Capture the cell that displays the provided text and extract its [X, Y] central coordinate. 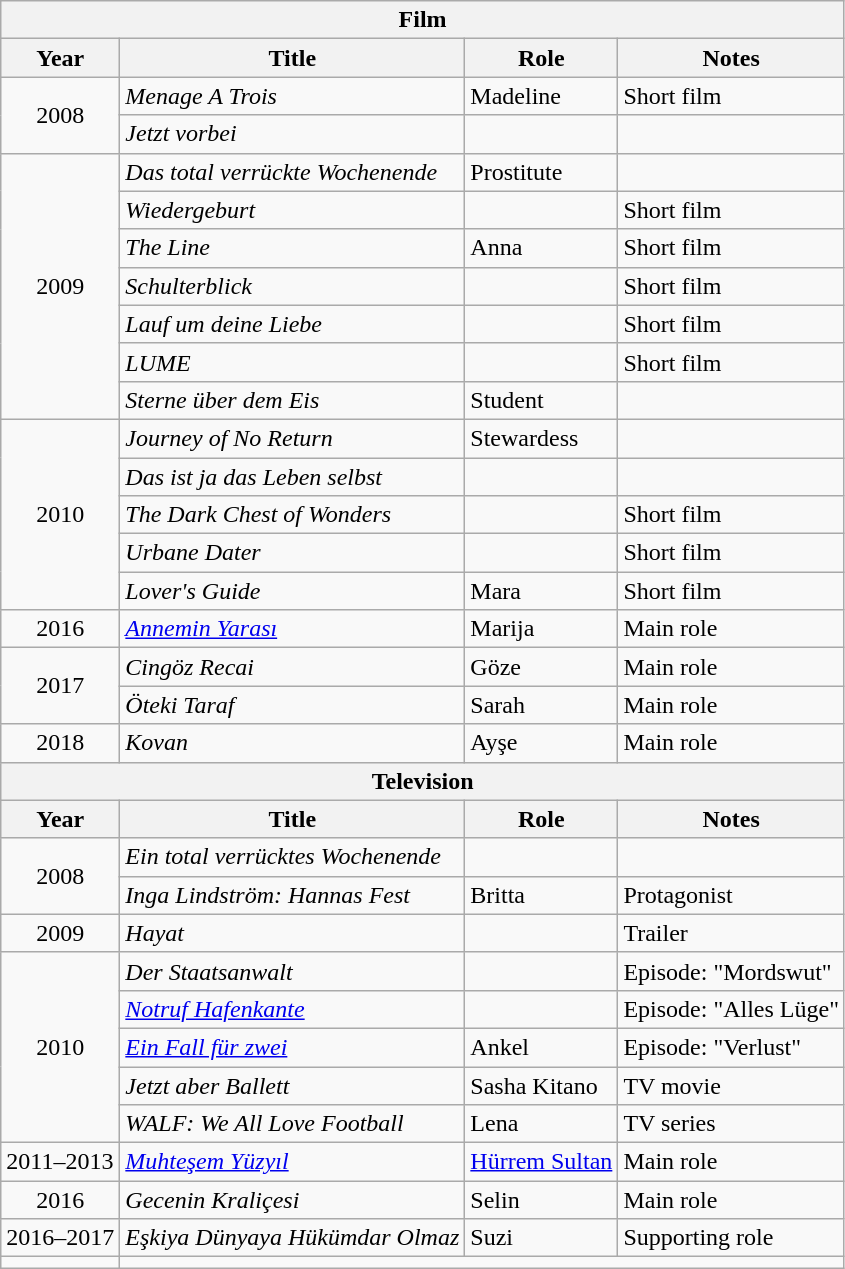
Lauf um deine Liebe [292, 324]
Episode: "Verlust" [732, 1047]
Annemin Yarası [292, 629]
Cingöz Recai [292, 667]
The Dark Chest of Wonders [292, 515]
Kovan [292, 743]
Episode: "Mordswut" [732, 971]
Sarah [542, 705]
Das ist ja das Leben selbst [292, 477]
Schulterblick [292, 286]
Notruf Hafenkante [292, 1009]
Trailer [732, 933]
TV movie [732, 1085]
Sterne über dem Eis [292, 400]
Jetzt vorbei [292, 134]
2016–2017 [60, 1238]
Ein Fall für zwei [292, 1047]
Inga Lindström: Hannas Fest [292, 895]
The Line [292, 248]
Lena [542, 1124]
Ayşe [542, 743]
Das total verrückte Wochenende [292, 172]
Sasha Kitano [542, 1085]
WALF: We All Love Football [292, 1124]
TV series [732, 1124]
2018 [60, 743]
Urbane Dater [292, 553]
Menage A Trois [292, 96]
2017 [60, 686]
Hayat [292, 933]
Episode: "Alles Lüge" [732, 1009]
Öteki Taraf [292, 705]
Lover's Guide [292, 591]
LUME [292, 362]
Wiedergeburt [292, 210]
Anna [542, 248]
Journey of No Return [292, 438]
Selin [542, 1200]
Protagonist [732, 895]
Muhteşem Yüzyıl [292, 1162]
Ankel [542, 1047]
Göze [542, 667]
Eşkiya Dünyaya Hükümdar Olmaz [292, 1238]
2011–2013 [60, 1162]
Prostitute [542, 172]
Television [423, 781]
Gecenin Kraliçesi [292, 1200]
Mara [542, 591]
Madeline [542, 96]
Marija [542, 629]
Britta [542, 895]
Ein total verrücktes Wochenende [292, 857]
Student [542, 400]
Suzi [542, 1238]
Supporting role [732, 1238]
Stewardess [542, 438]
Film [423, 20]
Der Staatsanwalt [292, 971]
Hürrem Sultan [542, 1162]
Jetzt aber Ballett [292, 1085]
